Capture the cell that displays the provided text and extract its (x, y) central coordinate. 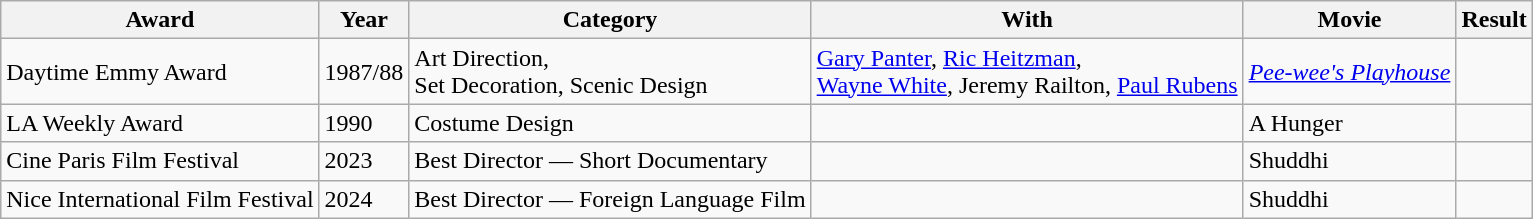
Award (160, 20)
1990 (364, 123)
Category (610, 20)
Gary Panter, Ric Heitzman,Wayne White, Jeremy Railton, Paul Rubens (1027, 72)
Best Director — Foreign Language Film (610, 199)
Nice International Film Festival (160, 199)
Best Director — Short Documentary (610, 161)
Art Direction,Set Decoration, Scenic Design (610, 72)
Pee-wee's Playhouse (1350, 72)
Result (1494, 20)
With (1027, 20)
Cine Paris Film Festival (160, 161)
2024 (364, 199)
Costume Design (610, 123)
A Hunger (1350, 123)
2023 (364, 161)
1987/88 (364, 72)
Year (364, 20)
Movie (1350, 20)
LA Weekly Award (160, 123)
Daytime Emmy Award (160, 72)
